Return [X, Y] of the center of cell containing provided text 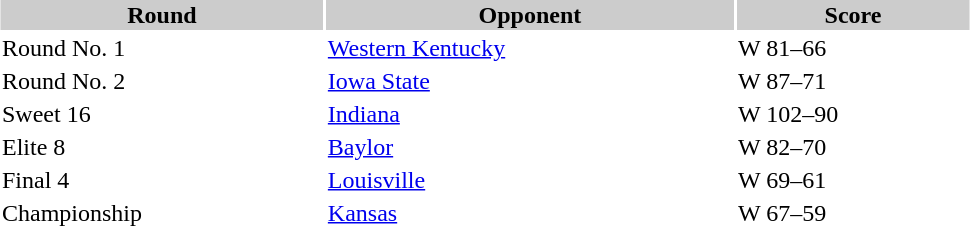
Final 4 [162, 180]
W 82–70 [852, 147]
Opponent [530, 15]
Round No. 2 [162, 81]
Iowa State [530, 81]
W 102–90 [852, 114]
Round [162, 15]
W 87–71 [852, 81]
Louisville [530, 180]
Western Kentucky [530, 48]
Elite 8 [162, 147]
W 69–61 [852, 180]
Indiana [530, 114]
Round No. 1 [162, 48]
Score [852, 15]
W 81–66 [852, 48]
Baylor [530, 147]
Sweet 16 [162, 114]
